Output the [x, y] coordinate of the center of the cell containing the given text.  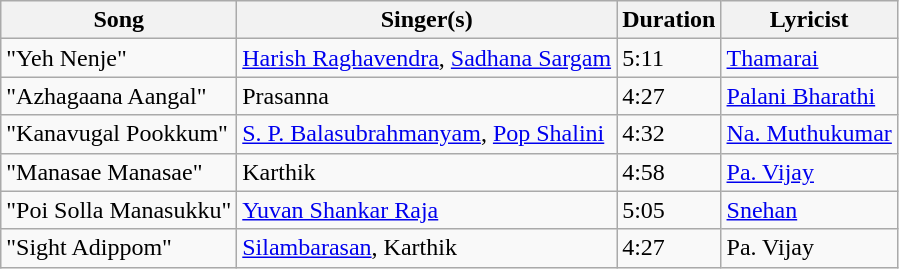
"Sight Adippom" [119, 248]
5:05 [669, 210]
Thamarai [809, 58]
"Poi Solla Manasukku" [119, 210]
Duration [669, 20]
4:58 [669, 172]
Silambarasan, Karthik [427, 248]
Karthik [427, 172]
Palani Bharathi [809, 96]
Prasanna [427, 96]
"Manasae Manasae" [119, 172]
Singer(s) [427, 20]
4:32 [669, 134]
Yuvan Shankar Raja [427, 210]
Harish Raghavendra, Sadhana Sargam [427, 58]
Lyricist [809, 20]
Na. Muthukumar [809, 134]
"Azhagaana Aangal" [119, 96]
"Kanavugal Pookkum" [119, 134]
S. P. Balasubrahmanyam, Pop Shalini [427, 134]
Song [119, 20]
"Yeh Nenje" [119, 58]
Snehan [809, 210]
5:11 [669, 58]
